For the text-containing cell, return its midpoint in (x, y) coordinate format. 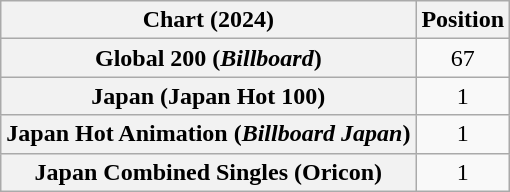
Japan Combined Singles (Oricon) (208, 172)
Japan (Japan Hot 100) (208, 96)
Position (463, 20)
Chart (2024) (208, 20)
Japan Hot Animation (Billboard Japan) (208, 134)
Global 200 (Billboard) (208, 58)
67 (463, 58)
